From the cell containing the given text, extract its center point as [X, Y] coordinate. 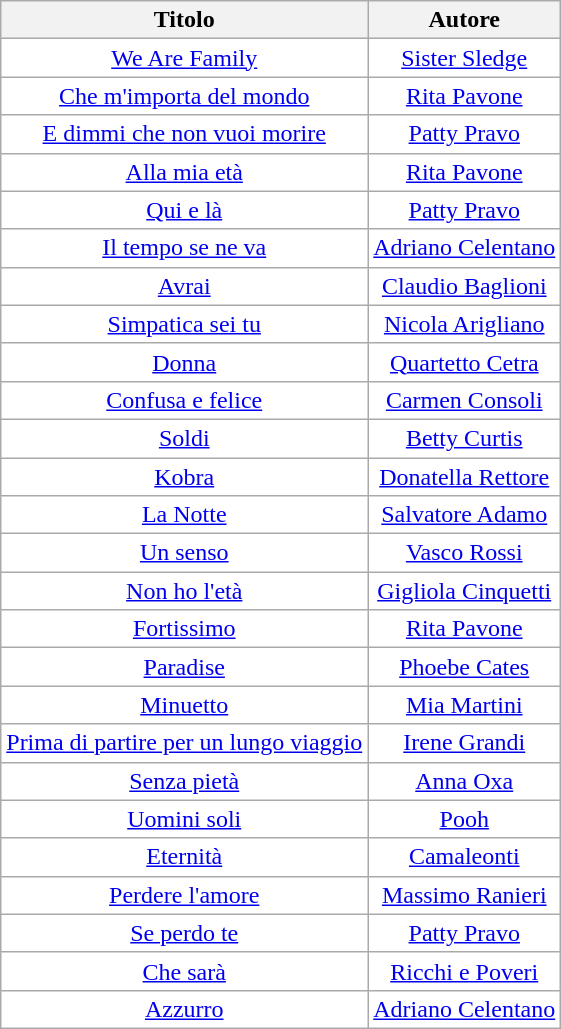
Uomini soli [184, 819]
Phoebe Cates [464, 667]
Massimo Ranieri [464, 895]
Qui e là [184, 210]
Carmen Consoli [464, 400]
Kobra [184, 477]
Confusa e felice [184, 400]
Soldi [184, 438]
Anna Oxa [464, 781]
Se perdo te [184, 933]
Donna [184, 362]
Il tempo se ne va [184, 248]
E dimmi che non vuoi morire [184, 134]
Pooh [464, 819]
Autore [464, 20]
Nicola Arigliano [464, 324]
Betty Curtis [464, 438]
Camaleonti [464, 857]
Che m'importa del mondo [184, 96]
Donatella Rettore [464, 477]
Gigliola Cinquetti [464, 591]
Perdere l'amore [184, 895]
Azzurro [184, 1009]
Titolo [184, 20]
La Notte [184, 515]
Irene Grandi [464, 743]
Eternità [184, 857]
Ricchi e Poveri [464, 971]
Che sarà [184, 971]
Senza pietà [184, 781]
Sister Sledge [464, 58]
Fortissimo [184, 629]
Paradise [184, 667]
Prima di partire per un lungo viaggio [184, 743]
Un senso [184, 553]
Quartetto Cetra [464, 362]
Non ho l'età [184, 591]
Claudio Baglioni [464, 286]
Vasco Rossi [464, 553]
We Are Family [184, 58]
Salvatore Adamo [464, 515]
Minuetto [184, 705]
Mia Martini [464, 705]
Alla mia età [184, 172]
Simpatica sei tu [184, 324]
Avrai [184, 286]
